Return [X, Y] of the center of cell containing provided text 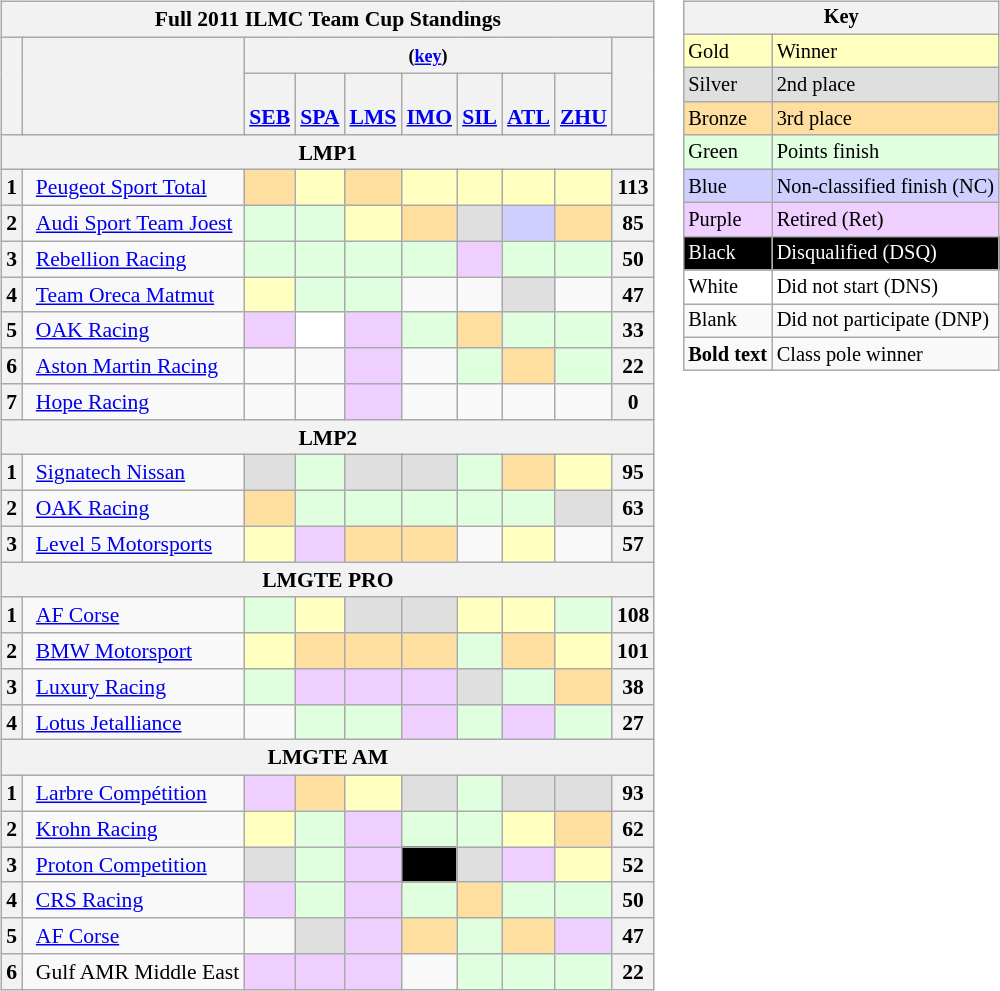
Winner [886, 51]
Aston Martin Racing [138, 366]
CRS Racing [138, 900]
Hope Racing [138, 402]
57 [634, 544]
101 [634, 651]
LMP1 [328, 152]
63 [634, 508]
Non-classified finish (NC) [886, 186]
LMS [372, 104]
ZHU [584, 104]
27 [634, 722]
ATL [528, 104]
LMGTE AM [328, 758]
38 [634, 687]
Proton Competition [138, 865]
BMW Motorsport [138, 651]
Key [841, 18]
2nd place [886, 85]
Team Oreca Matmut [138, 295]
IMO [429, 104]
Rebellion Racing [138, 259]
SIL [480, 104]
LMGTE PRO [328, 580]
52 [634, 865]
(key) [428, 55]
62 [634, 829]
Did not start (DNS) [886, 287]
Points finish [886, 152]
SPA [320, 104]
Gulf AMR Middle East [138, 972]
113 [634, 188]
Audi Sport Team Joest [138, 223]
0 [634, 402]
White [727, 287]
Luxury Racing [138, 687]
Blue [727, 186]
Green [727, 152]
Bold text [727, 354]
Signatech Nissan [138, 473]
3rd place [886, 119]
Black [727, 253]
Disqualified (DSQ) [886, 253]
SEB [270, 104]
33 [634, 330]
Larbre Compétition [138, 793]
108 [634, 615]
LMP2 [328, 437]
7 [12, 402]
Retired (Ret) [886, 220]
95 [634, 473]
Krohn Racing [138, 829]
Class pole winner [886, 354]
Silver [727, 85]
85 [634, 223]
Bronze [727, 119]
Gold [727, 51]
Lotus Jetalliance [138, 722]
Purple [727, 220]
93 [634, 793]
Peugeot Sport Total [138, 188]
Did not participate (DNP) [886, 321]
Full 2011 ILMC Team Cup Standings [328, 20]
Level 5 Motorsports [138, 544]
Blank [727, 321]
